Output the (X, Y) coordinate of the center of the cell containing the given text.  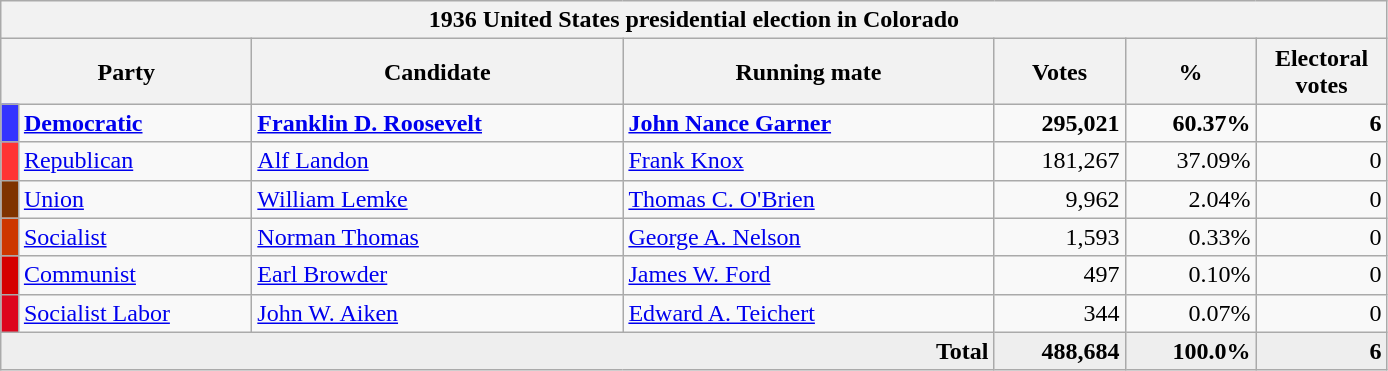
344 (1060, 313)
Running mate (808, 72)
9,962 (1060, 199)
Socialist (134, 237)
100.0% (1190, 351)
George A. Nelson (808, 237)
Earl Browder (438, 275)
% (1190, 72)
0.10% (1190, 275)
Votes (1060, 72)
488,684 (1060, 351)
Frank Knox (808, 161)
60.37% (1190, 123)
Edward A. Teichert (808, 313)
0.33% (1190, 237)
Thomas C. O'Brien (808, 199)
0.07% (1190, 313)
James W. Ford (808, 275)
John W. Aiken (438, 313)
Total (498, 351)
Party (126, 72)
John Nance Garner (808, 123)
181,267 (1060, 161)
Franklin D. Roosevelt (438, 123)
1,593 (1060, 237)
Union (134, 199)
Democratic (134, 123)
295,021 (1060, 123)
Alf Landon (438, 161)
William Lemke (438, 199)
Candidate (438, 72)
Republican (134, 161)
1936 United States presidential election in Colorado (694, 20)
Socialist Labor (134, 313)
Communist (134, 275)
497 (1060, 275)
Electoral votes (1322, 72)
2.04% (1190, 199)
Norman Thomas (438, 237)
37.09% (1190, 161)
